Detect which cell encompasses the target text, then output its (x, y) center coordinate. 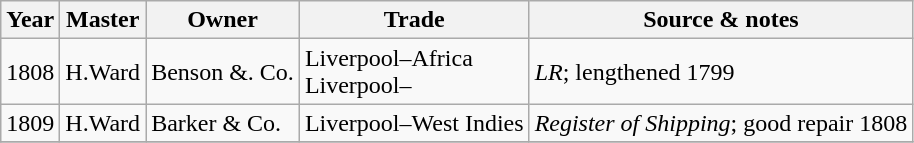
Trade (414, 20)
1808 (30, 72)
Liverpool–AfricaLiverpool– (414, 72)
Master (103, 20)
Benson &. Co. (223, 72)
1809 (30, 123)
Owner (223, 20)
Year (30, 20)
Liverpool–West Indies (414, 123)
LR; lengthened 1799 (721, 72)
Register of Shipping; good repair 1808 (721, 123)
Source & notes (721, 20)
Barker & Co. (223, 123)
